Detect which cell encompasses the target text, then output its (X, Y) center coordinate. 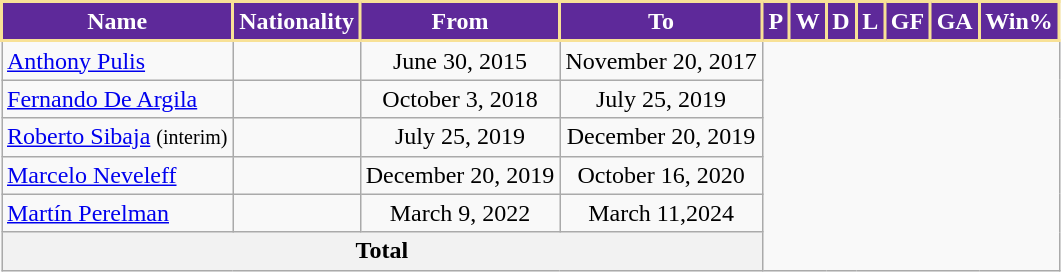
March 11,2024 (661, 213)
November 20, 2017 (661, 60)
Roberto Sibaja (interim) (118, 137)
Name (118, 22)
October 16, 2020 (661, 175)
GF (907, 22)
June 30, 2015 (460, 60)
Total (382, 251)
D (841, 22)
From (460, 22)
Nationality (296, 22)
W (808, 22)
March 9, 2022 (460, 213)
October 3, 2018 (460, 99)
Fernando De Argila (118, 99)
Win% (1019, 22)
Martín Perelman (118, 213)
P (776, 22)
L (870, 22)
To (661, 22)
GA (954, 22)
Marcelo Neveleff (118, 175)
Anthony Pulis (118, 60)
